For the text-containing cell, return its midpoint in (X, Y) coordinate format. 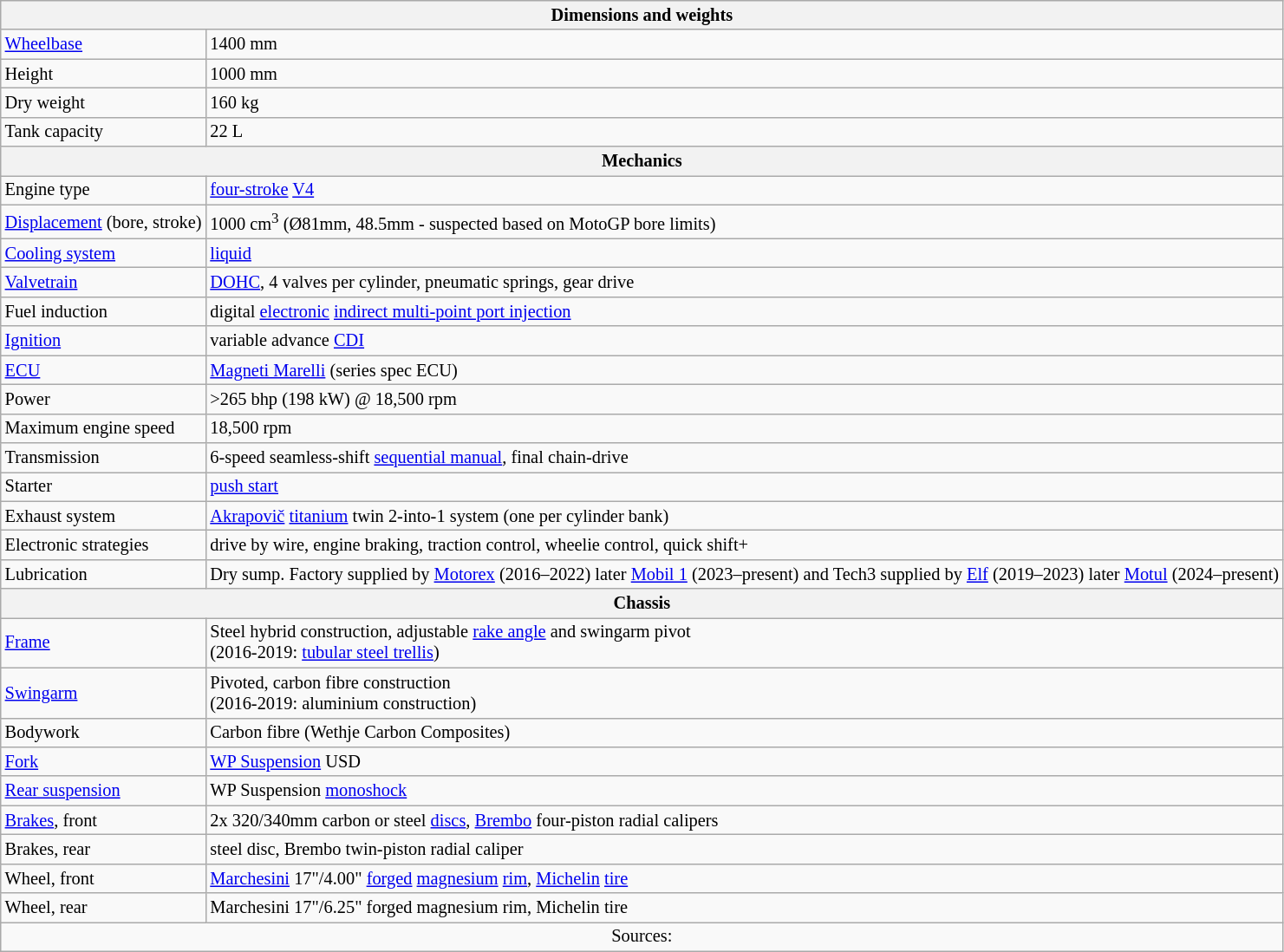
18,500 rpm (744, 428)
digital electronic indirect multi-point port injection (744, 311)
1000 mm (744, 74)
Dry weight (104, 102)
DOHC, 4 valves per cylinder, pneumatic springs, gear drive (744, 283)
Starter (104, 486)
Height (104, 74)
WP Suspension monoshock (744, 791)
Sources: (642, 936)
Wheel, front (104, 878)
Electronic strategies (104, 544)
Dimensions and weights (642, 15)
Brakes, rear (104, 849)
four-stroke V4 (744, 190)
Marchesini 17"/6.25" forged magnesium rim, Michelin tire (744, 908)
Tank capacity (104, 132)
Pivoted, carbon fibre construction(2016-2019: aluminium construction) (744, 693)
Lubrication (104, 574)
liquid (744, 253)
Cooling system (104, 253)
push start (744, 486)
Mechanics (642, 161)
2x 320/340mm carbon or steel discs, Brembo four-piston radial calipers (744, 820)
Akrapovič titanium twin 2-into-1 system (one per cylinder bank) (744, 516)
Carbon fibre (Wethje Carbon Composites) (744, 733)
Power (104, 399)
variable advance CDI (744, 341)
22 L (744, 132)
Wheelbase (104, 44)
Dry sump. Factory supplied by Motorex (2016–2022) later Mobil 1 (2023–present) and Tech3 supplied by Elf (2019–2023) later Motul (2024–present) (744, 574)
6-speed seamless-shift sequential manual, final chain-drive (744, 457)
Rear suspension (104, 791)
WP Suspension USD (744, 761)
Wheel, rear (104, 908)
drive by wire, engine braking, traction control, wheelie control, quick shift+ (744, 544)
Exhaust system (104, 516)
>265 bhp (198 kW) @ 18,500 rpm (744, 399)
Engine type (104, 190)
steel disc, Brembo twin-piston radial caliper (744, 849)
Frame (104, 642)
Steel hybrid construction, adjustable rake angle and swingarm pivot(2016-2019: tubular steel trellis) (744, 642)
Marchesini 17"/4.00" forged magnesium rim, Michelin tire (744, 878)
Displacement (bore, stroke) (104, 222)
Chassis (642, 603)
Magneti Marelli (series spec ECU) (744, 370)
Ignition (104, 341)
1400 mm (744, 44)
Valvetrain (104, 283)
Fuel induction (104, 311)
Transmission (104, 457)
Brakes, front (104, 820)
160 kg (744, 102)
ECU (104, 370)
Bodywork (104, 733)
Swingarm (104, 693)
Fork (104, 761)
Maximum engine speed (104, 428)
1000 cm3 (Ø81mm, 48.5mm - suspected based on MotoGP bore limits) (744, 222)
